Provide the (X, Y) coordinate of the cell's center where the given text is located.  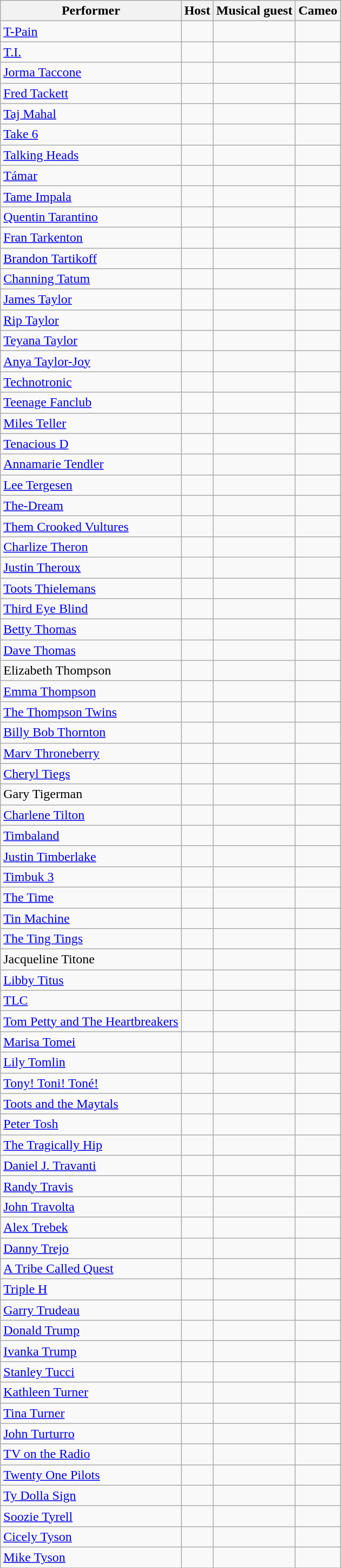
Ivanka Trump (91, 1351)
Brandon Tartikoff (91, 258)
Technotronic (91, 382)
Triple H (91, 1290)
Host (197, 11)
Toots Thielemans (91, 588)
The Thompson Twins (91, 712)
Gary Tigerman (91, 794)
Daniel J. Travanti (91, 1165)
Talking Heads (91, 155)
Third Eye Blind (91, 609)
Rip Taylor (91, 320)
John Turturro (91, 1434)
Peter Tosh (91, 1124)
Billy Bob Thornton (91, 733)
TV on the Radio (91, 1454)
Támar (91, 176)
Garry Trudeau (91, 1310)
Take 6 (91, 134)
Fred Tackett (91, 93)
Betty Thomas (91, 630)
Quentin Tarantino (91, 217)
Elizabeth Thompson (91, 671)
Cheryl Tiegs (91, 774)
Cicely Tyson (91, 1537)
Jorma Taccone (91, 73)
The Time (91, 897)
Charlene Tilton (91, 815)
Tom Petty and The Heartbreakers (91, 1021)
Anya Taylor-Joy (91, 361)
Justin Timberlake (91, 856)
John Travolta (91, 1207)
Teyana Taylor (91, 341)
Justin Theroux (91, 567)
Randy Travis (91, 1186)
Alex Trebek (91, 1227)
Mike Tyson (91, 1557)
Timbuk 3 (91, 877)
Tony! Toni! Toné! (91, 1083)
Annamarie Tendler (91, 464)
Performer (91, 11)
James Taylor (91, 300)
Musical guest (254, 11)
Dave Thomas (91, 650)
Fran Tarkenton (91, 237)
Kathleen Turner (91, 1392)
Ty Dolla Sign (91, 1495)
Tame Impala (91, 196)
Twenty One Pilots (91, 1475)
Lily Tomlin (91, 1062)
TLC (91, 1001)
Libby Titus (91, 980)
Marisa Tomei (91, 1042)
Danny Trejo (91, 1248)
Tin Machine (91, 918)
Cameo (318, 11)
The Ting Tings (91, 939)
Them Crooked Vultures (91, 526)
Lee Tergesen (91, 485)
Marv Throneberry (91, 753)
Donald Trump (91, 1331)
Emma Thompson (91, 691)
Tenacious D (91, 444)
A Tribe Called Quest (91, 1269)
Taj Mahal (91, 114)
The-Dream (91, 506)
Charlize Theron (91, 547)
Channing Tatum (91, 279)
Stanley Tucci (91, 1372)
Jacqueline Titone (91, 960)
Miles Teller (91, 423)
The Tragically Hip (91, 1145)
Toots and the Maytals (91, 1104)
Teenage Fanclub (91, 403)
Soozie Tyrell (91, 1516)
Timbaland (91, 835)
Tina Turner (91, 1413)
T.I. (91, 52)
T-Pain (91, 31)
